Return the (x, y) coordinate for the center point of the cell that contains the specified text.  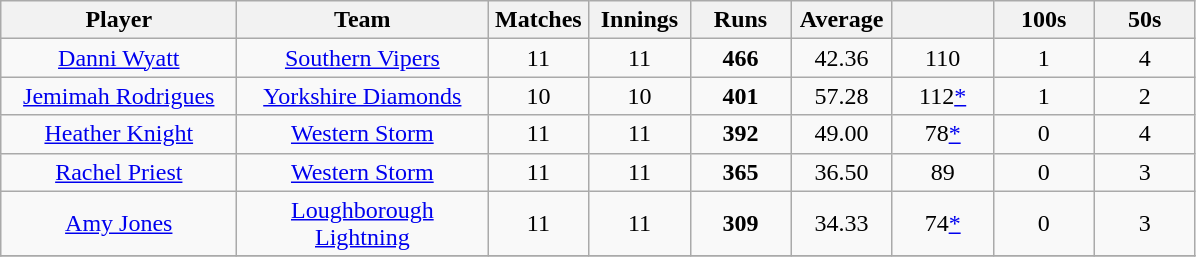
74* (942, 224)
34.33 (842, 224)
100s (1044, 20)
112* (942, 96)
Player (119, 20)
78* (942, 134)
Jemimah Rodrigues (119, 96)
36.50 (842, 172)
309 (740, 224)
Southern Vipers (362, 58)
466 (740, 58)
Innings (640, 20)
57.28 (842, 96)
110 (942, 58)
Danni Wyatt (119, 58)
89 (942, 172)
Average (842, 20)
Runs (740, 20)
401 (740, 96)
50s (1144, 20)
49.00 (842, 134)
Loughborough Lightning (362, 224)
Amy Jones (119, 224)
392 (740, 134)
42.36 (842, 58)
Rachel Priest (119, 172)
Yorkshire Diamonds (362, 96)
2 (1144, 96)
365 (740, 172)
Matches (538, 20)
Team (362, 20)
Heather Knight (119, 134)
